Provide the [X, Y] coordinate of the cell's center where the given text is located.  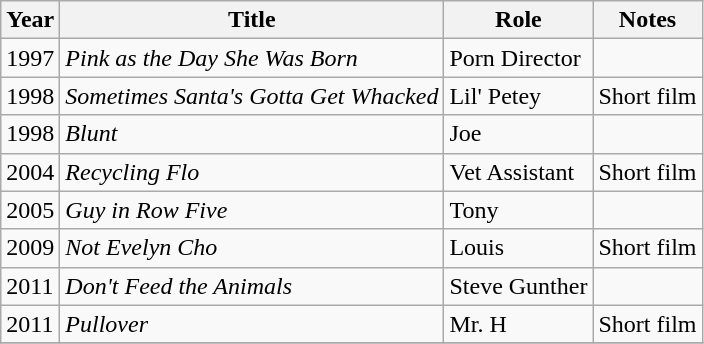
Louis [518, 248]
Porn Director [518, 58]
2004 [30, 172]
Year [30, 20]
Title [252, 20]
Guy in Row Five [252, 210]
1997 [30, 58]
2009 [30, 248]
Pink as the Day She Was Born [252, 58]
Role [518, 20]
Not Evelyn Cho [252, 248]
Tony [518, 210]
2005 [30, 210]
Lil' Petey [518, 96]
Blunt [252, 134]
Don't Feed the Animals [252, 286]
Vet Assistant [518, 172]
Steve Gunther [518, 286]
Pullover [252, 324]
Recycling Flo [252, 172]
Joe [518, 134]
Sometimes Santa's Gotta Get Whacked [252, 96]
Mr. H [518, 324]
Notes [648, 20]
